From the cell containing the given text, extract its center point as [X, Y] coordinate. 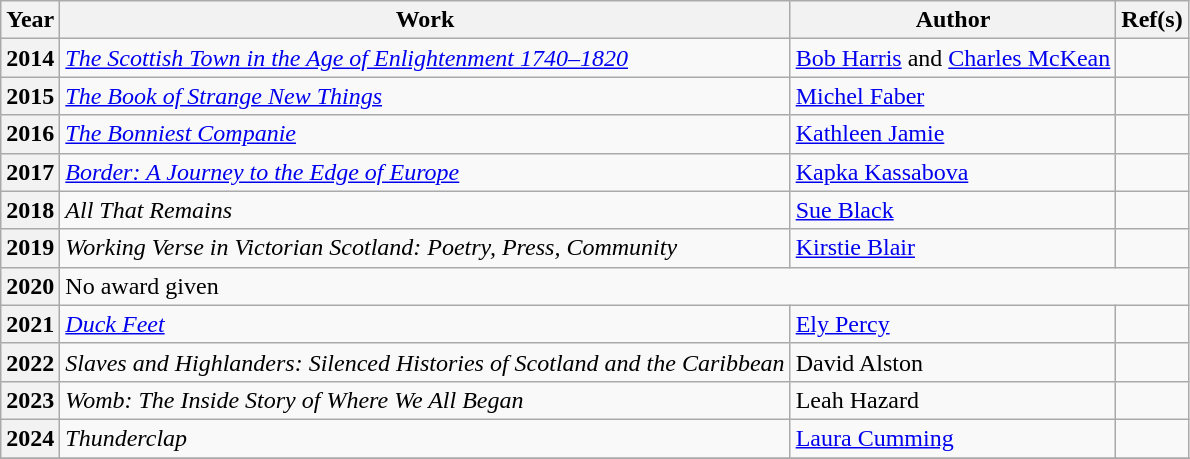
2021 [30, 324]
Working Verse in Victorian Scotland: Poetry, Press, Community [425, 248]
Michel Faber [953, 96]
2014 [30, 58]
Ref(s) [1152, 20]
Author [953, 20]
2019 [30, 248]
All That Remains [425, 210]
2022 [30, 362]
Womb: The Inside Story of Where We All Began [425, 400]
David Alston [953, 362]
Bob Harris and Charles McKean [953, 58]
Sue Black [953, 210]
No award given [624, 286]
Laura Cumming [953, 438]
The Book of Strange New Things [425, 96]
2020 [30, 286]
Kapka Kassabova [953, 172]
2015 [30, 96]
Work [425, 20]
2017 [30, 172]
2018 [30, 210]
The Bonniest Companie [425, 134]
Ely Percy [953, 324]
2016 [30, 134]
Duck Feet [425, 324]
Kirstie Blair [953, 248]
Thunderclap [425, 438]
Year [30, 20]
The Scottish Town in the Age of Enlightenment 1740–1820 [425, 58]
Leah Hazard [953, 400]
2023 [30, 400]
Slaves and Highlanders: Silenced Histories of Scotland and the Caribbean [425, 362]
Kathleen Jamie [953, 134]
2024 [30, 438]
Border: A Journey to the Edge of Europe [425, 172]
